Search for the cell housing the specified text and yield its [x, y] center coordinate. 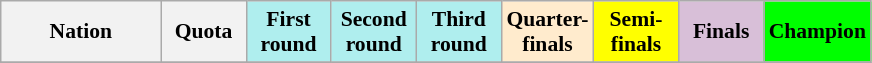
Nation [81, 32]
Quota [204, 32]
Finals [722, 32]
Semi-finals [636, 32]
Quarter-finals [547, 32]
Firstround [288, 32]
Secondround [374, 32]
Thirdround [458, 32]
Champion [818, 32]
